From the cell containing the given text, extract its center point as (X, Y) coordinate. 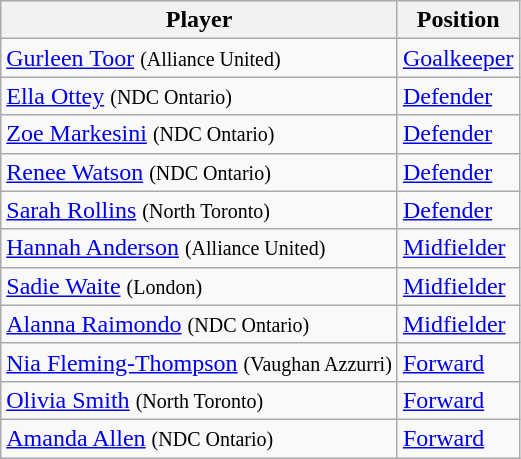
Gurleen Toor (Alliance United) (200, 58)
Olivia Smith (North Toronto) (200, 400)
Position (458, 20)
Hannah Anderson (Alliance United) (200, 248)
Amanda Allen (NDC Ontario) (200, 438)
Goalkeeper (458, 58)
Alanna Raimondo (NDC Ontario) (200, 324)
Ella Ottey (NDC Ontario) (200, 96)
Sadie Waite (London) (200, 286)
Player (200, 20)
Zoe Markesini (NDC Ontario) (200, 134)
Nia Fleming-Thompson (Vaughan Azzurri) (200, 362)
Sarah Rollins (North Toronto) (200, 210)
Renee Watson (NDC Ontario) (200, 172)
